Output the (x, y) coordinate of the center of the cell containing the given text.  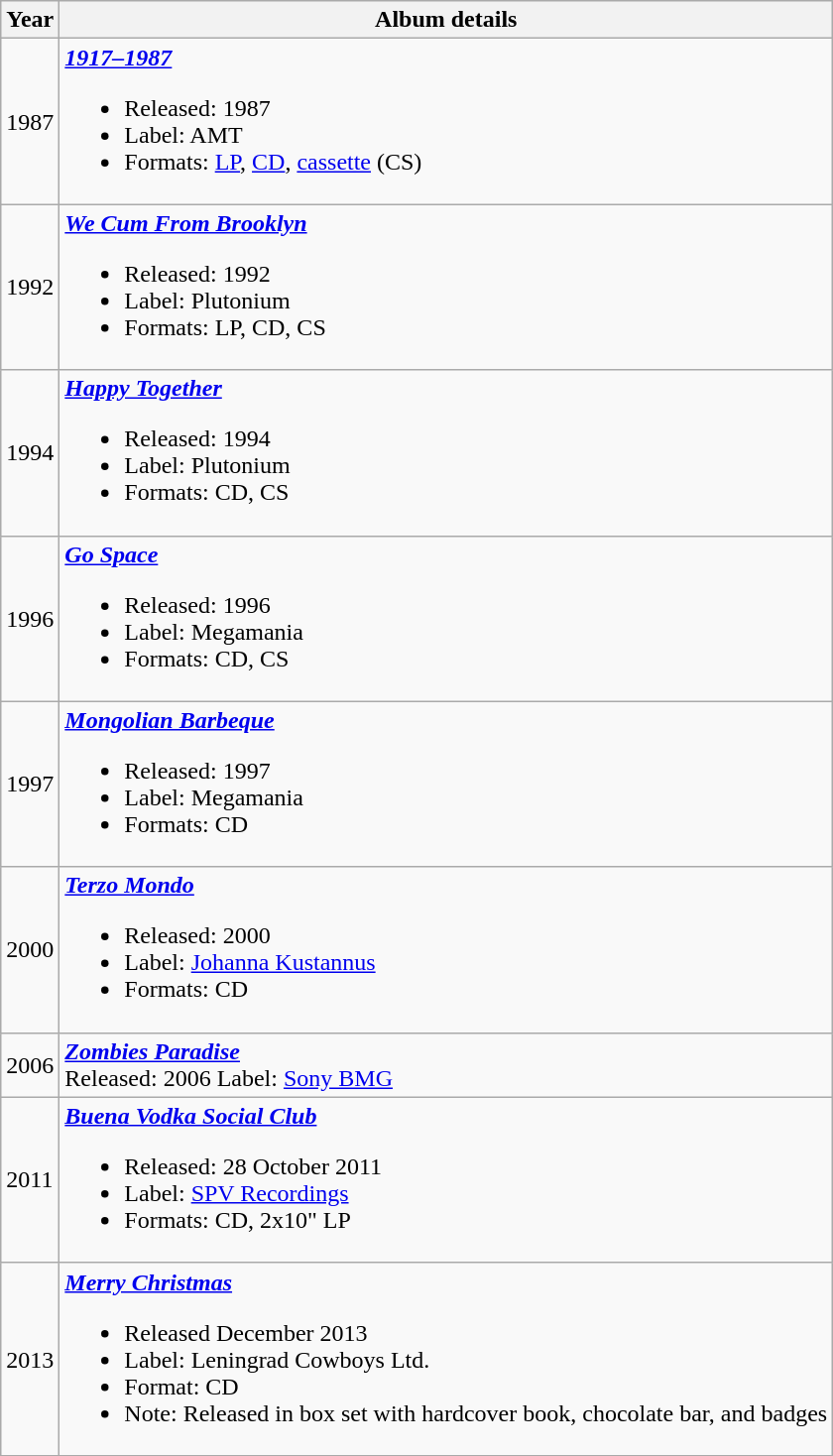
Terzo MondoReleased: 2000Label: Johanna Kustannus Formats: CD (446, 950)
1994 (30, 452)
1996 (30, 619)
2000 (30, 950)
1992 (30, 288)
1997 (30, 784)
2013 (30, 1359)
2006 (30, 1065)
Happy TogetherReleased: 1994Label: Plutonium Formats: CD, CS (446, 452)
Buena Vodka Social ClubReleased: 28 October 2011Label: SPV Recordings Formats: CD, 2x10" LP (446, 1180)
Album details (446, 20)
2011 (30, 1180)
Year (30, 20)
We Cum From BrooklynReleased: 1992Label: Plutonium Formats: LP, CD, CS (446, 288)
Mongolian BarbequeReleased: 1997Label: Megamania Formats: CD (446, 784)
Merry ChristmasReleased December 2013Label: Leningrad Cowboys Ltd. Format: CDNote: Released in box set with hardcover book, chocolate bar, and badges (446, 1359)
1987 (30, 121)
1917–1987Released: 1987Label: AMT Formats: LP, CD, cassette (CS) (446, 121)
Go SpaceReleased: 1996Label: Megamania Formats: CD, CS (446, 619)
Zombies ParadiseReleased: 2006 Label: Sony BMG (446, 1065)
